Return the [X, Y] coordinate for the center point of the cell that contains the specified text.  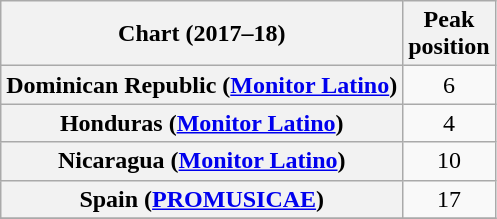
6 [449, 85]
Honduras (Monitor Latino) [202, 123]
Peakposition [449, 34]
Dominican Republic (Monitor Latino) [202, 85]
Chart (2017–18) [202, 34]
Nicaragua (Monitor Latino) [202, 161]
Spain (PROMUSICAE) [202, 199]
4 [449, 123]
17 [449, 199]
10 [449, 161]
